Find where the given text appears and provide that cell's center as [x, y] coordinate. 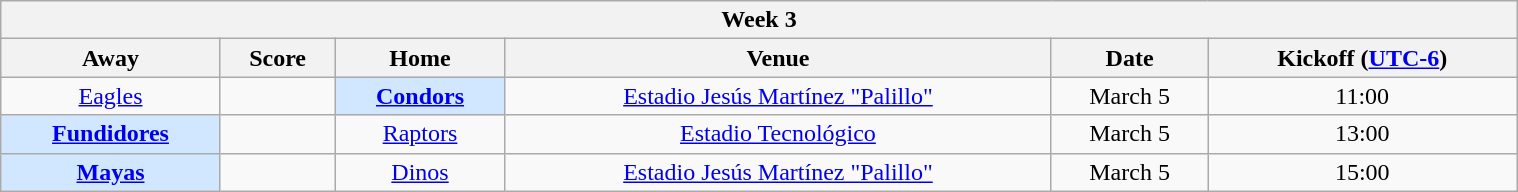
Kickoff (UTC-6) [1362, 58]
Venue [778, 58]
Estadio Tecnológico [778, 134]
Home [420, 58]
Week 3 [758, 20]
Dinos [420, 172]
Away [110, 58]
Raptors [420, 134]
Eagles [110, 96]
11:00 [1362, 96]
Mayas [110, 172]
13:00 [1362, 134]
Fundidores [110, 134]
Condors [420, 96]
Date [1129, 58]
15:00 [1362, 172]
Score [278, 58]
